Provide the (X, Y) coordinate of the cell's center where the given text is located.  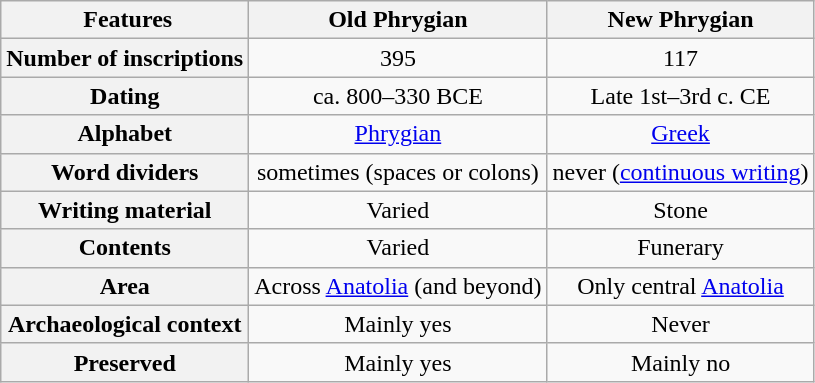
Phrygian (398, 134)
117 (680, 58)
Archaeological context (125, 324)
Area (125, 286)
Dating (125, 96)
Never (680, 324)
Across Anatolia (and beyond) (398, 286)
395 (398, 58)
Greek (680, 134)
never (continuous writing) (680, 172)
Mainly no (680, 362)
Alphabet (125, 134)
Stone (680, 210)
Old Phrygian (398, 20)
Preserved (125, 362)
Word dividers (125, 172)
sometimes (spaces or colons) (398, 172)
ca. 800–330 BCE (398, 96)
New Phrygian (680, 20)
Contents (125, 248)
Features (125, 20)
Number of inscriptions (125, 58)
Writing material (125, 210)
Late 1st–3rd c. CE (680, 96)
Only central Anatolia (680, 286)
Funerary (680, 248)
